Locate the cell with the specified text and output its (X, Y) center coordinate. 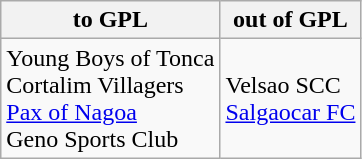
Young Boys of Tonca Cortalim Villagers Pax of Nagoa Geno Sports Club (110, 98)
to GPL (110, 20)
out of GPL (290, 20)
Velsao SCC Salgaocar FC (290, 98)
